Locate the cell with the specified text and output its [X, Y] center coordinate. 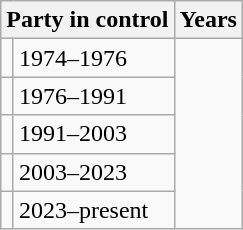
2023–present [94, 210]
1991–2003 [94, 134]
Party in control [88, 20]
2003–2023 [94, 172]
Years [208, 20]
1976–1991 [94, 96]
1974–1976 [94, 58]
